Search for the cell housing the specified text and yield its (X, Y) center coordinate. 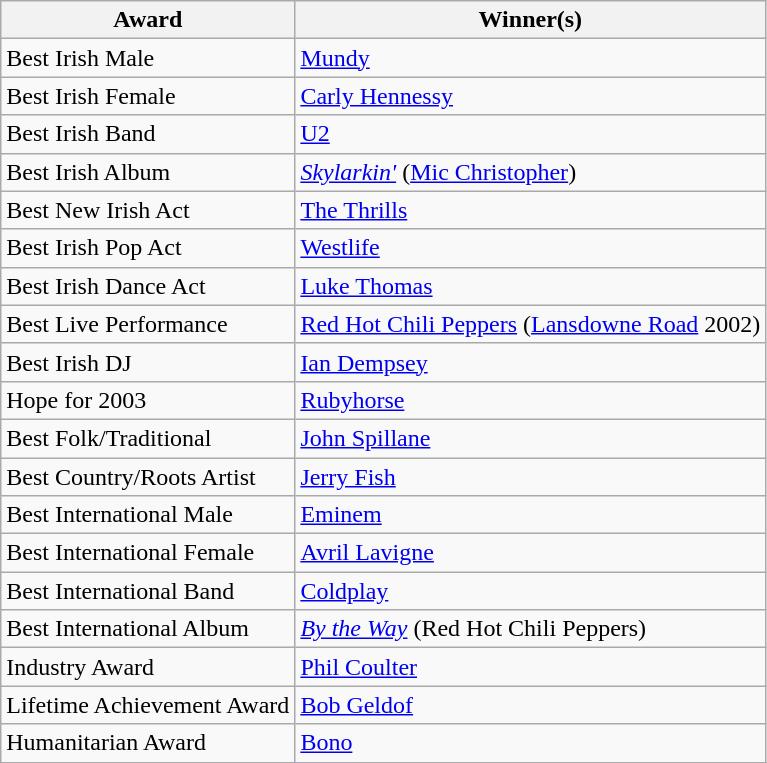
Best International Male (148, 515)
Best International Female (148, 553)
Coldplay (530, 591)
The Thrills (530, 210)
By the Way (Red Hot Chili Peppers) (530, 629)
Best Live Performance (148, 324)
Best Folk/Traditional (148, 438)
Best Irish Male (148, 58)
Phil Coulter (530, 667)
Best New Irish Act (148, 210)
Best Irish Dance Act (148, 286)
Best Irish DJ (148, 362)
Luke Thomas (530, 286)
Ian Dempsey (530, 362)
Mundy (530, 58)
Bono (530, 743)
Westlife (530, 248)
Eminem (530, 515)
Carly Hennessy (530, 96)
Best Irish Pop Act (148, 248)
Avril Lavigne (530, 553)
Best Irish Band (148, 134)
Humanitarian Award (148, 743)
Winner(s) (530, 20)
Hope for 2003 (148, 400)
Best Irish Album (148, 172)
Jerry Fish (530, 477)
Best International Album (148, 629)
Skylarkin' (Mic Christopher) (530, 172)
Lifetime Achievement Award (148, 705)
Industry Award (148, 667)
U2 (530, 134)
Red Hot Chili Peppers (Lansdowne Road 2002) (530, 324)
John Spillane (530, 438)
Bob Geldof (530, 705)
Best Irish Female (148, 96)
Best International Band (148, 591)
Rubyhorse (530, 400)
Best Country/Roots Artist (148, 477)
Award (148, 20)
